Detect which cell encompasses the target text, then output its (X, Y) center coordinate. 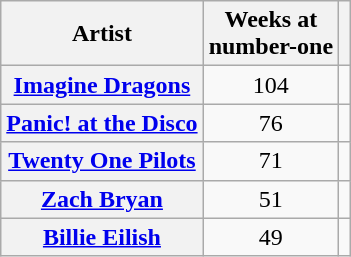
Artist (102, 34)
76 (271, 123)
71 (271, 161)
49 (271, 237)
Panic! at the Disco (102, 123)
Billie Eilish (102, 237)
Imagine Dragons (102, 85)
Zach Bryan (102, 199)
104 (271, 85)
Twenty One Pilots (102, 161)
Weeks atnumber-one (271, 34)
51 (271, 199)
